Provide the (x, y) coordinate of the cell's center where the given text is located.  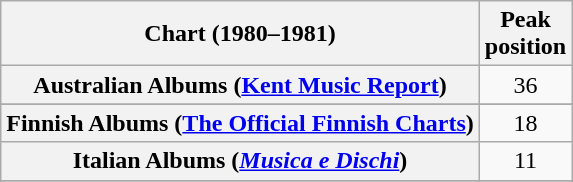
11 (525, 161)
Finnish Albums (The Official Finnish Charts) (240, 123)
Peakposition (525, 34)
Chart (1980–1981) (240, 34)
Australian Albums (Kent Music Report) (240, 85)
36 (525, 85)
18 (525, 123)
Italian Albums (Musica e Dischi) (240, 161)
